Scan for the cell matching the given text and deliver its (x, y) coordinate at center. 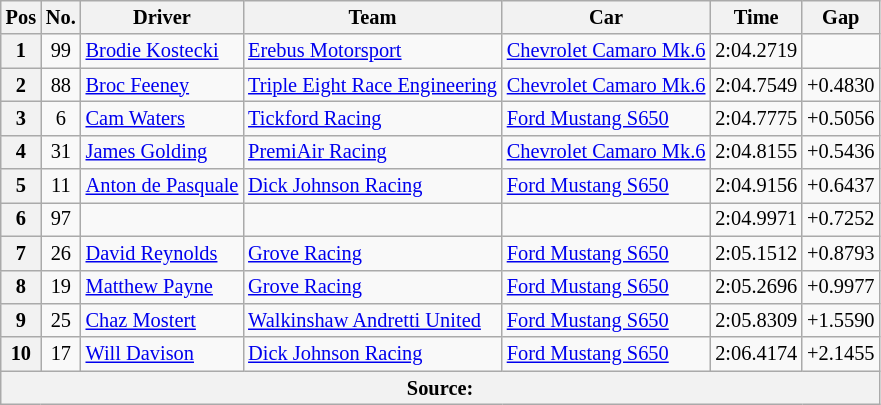
7 (21, 253)
2 (21, 85)
1 (21, 51)
3 (21, 118)
+2.1455 (840, 354)
2:04.9971 (756, 219)
2:04.9156 (756, 186)
2:06.4174 (756, 354)
Anton de Pasquale (162, 186)
Erebus Motorsport (372, 51)
4 (21, 152)
+0.9977 (840, 287)
James Golding (162, 152)
99 (61, 51)
Matthew Payne (162, 287)
2:05.1512 (756, 253)
8 (21, 287)
+0.4830 (840, 85)
11 (61, 186)
+0.5056 (840, 118)
+0.6437 (840, 186)
Driver (162, 17)
2:04.2719 (756, 51)
Time (756, 17)
2:04.7775 (756, 118)
+0.8793 (840, 253)
25 (61, 320)
2:04.8155 (756, 152)
5 (21, 186)
2:05.2696 (756, 287)
+0.5436 (840, 152)
Gap (840, 17)
9 (21, 320)
No. (61, 17)
97 (61, 219)
17 (61, 354)
10 (21, 354)
2:05.8309 (756, 320)
+1.5590 (840, 320)
31 (61, 152)
88 (61, 85)
19 (61, 287)
2:04.7549 (756, 85)
David Reynolds (162, 253)
+0.7252 (840, 219)
Will Davison (162, 354)
Brodie Kostecki (162, 51)
Pos (21, 17)
Car (606, 17)
Chaz Mostert (162, 320)
Cam Waters (162, 118)
Triple Eight Race Engineering (372, 85)
PremiAir Racing (372, 152)
Team (372, 17)
26 (61, 253)
Source: (440, 388)
Walkinshaw Andretti United (372, 320)
Tickford Racing (372, 118)
Broc Feeney (162, 85)
